From the cell containing the given text, extract its center point as [x, y] coordinate. 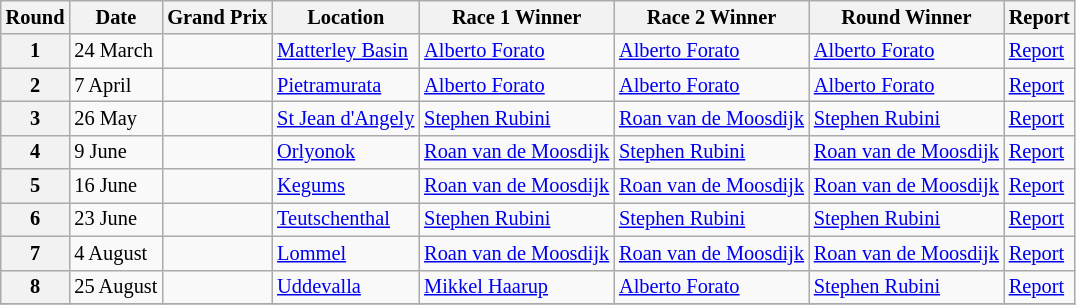
3 [36, 118]
Lommel [346, 253]
5 [36, 186]
Round [36, 17]
4 [36, 152]
Race 2 Winner [712, 17]
St Jean d'Angely [346, 118]
Grand Prix [217, 17]
16 June [116, 186]
Mikkel Haarup [516, 287]
Race 1 Winner [516, 17]
Teutschenthal [346, 219]
Pietramurata [346, 85]
7 [36, 253]
Uddevalla [346, 287]
23 June [116, 219]
Matterley Basin [346, 51]
7 April [116, 85]
Round Winner [906, 17]
Kegums [346, 186]
8 [36, 287]
6 [36, 219]
4 August [116, 253]
Location [346, 17]
24 March [116, 51]
9 June [116, 152]
25 August [116, 287]
Orlyonok [346, 152]
2 [36, 85]
Date [116, 17]
1 [36, 51]
26 May [116, 118]
